Search for the cell housing the specified text and yield its [x, y] center coordinate. 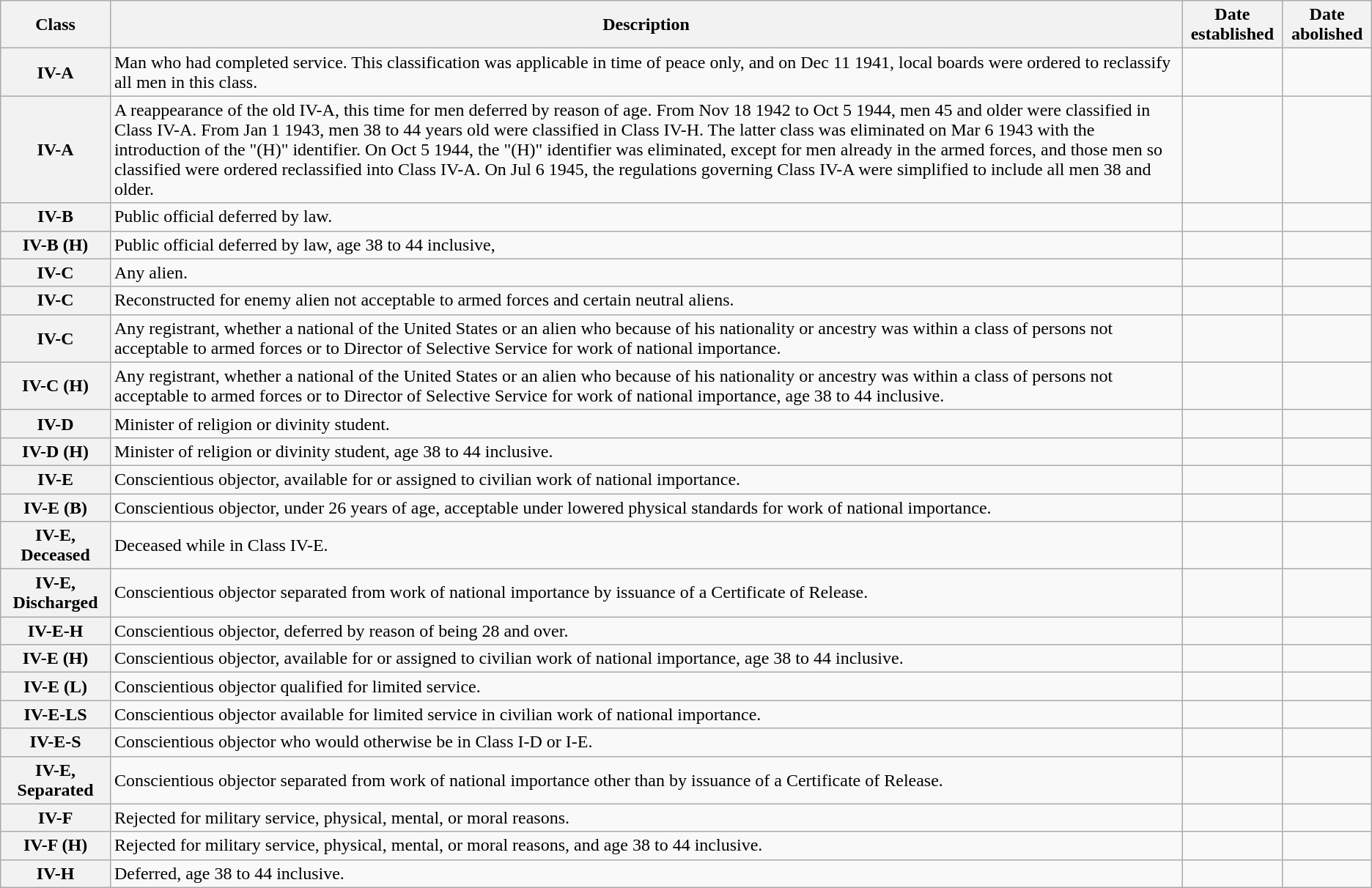
IV-E (L) [56, 687]
IV-E, Separated [56, 780]
Date established [1233, 25]
Conscientious objector, available for or assigned to civilian work of national importance, age 38 to 44 inclusive. [646, 659]
Conscientious objector, under 26 years of age, acceptable under lowered physical standards for work of national importance. [646, 508]
IV-E [56, 479]
Rejected for military service, physical, mental, or moral reasons, and age 38 to 44 inclusive. [646, 846]
IV-E-LS [56, 714]
IV-E-S [56, 742]
Conscientious objector separated from work of national importance other than by issuance of a Certificate of Release. [646, 780]
Conscientious objector, deferred by reason of being 28 and over. [646, 631]
IV-E, Discharged [56, 593]
Conscientious objector available for limited service in civilian work of national importance. [646, 714]
Description [646, 25]
IV-H [56, 873]
IV-E (B) [56, 508]
Conscientious objector qualified for limited service. [646, 687]
IV-F [56, 818]
IV-B [56, 217]
Minister of religion or divinity student, age 38 to 44 inclusive. [646, 451]
IV-B (H) [56, 245]
IV-F (H) [56, 846]
Public official deferred by law. [646, 217]
Public official deferred by law, age 38 to 44 inclusive, [646, 245]
Deferred, age 38 to 44 inclusive. [646, 873]
Conscientious objector separated from work of national importance by issuance of a Certificate of Release. [646, 593]
IV-D [56, 423]
Conscientious objector, available for or assigned to civilian work of national importance. [646, 479]
Deceased while in Class IV-E. [646, 545]
IV-C (H) [56, 385]
IV-D (H) [56, 451]
Conscientious objector who would otherwise be in Class I-D or I-E. [646, 742]
Reconstructed for enemy alien not acceptable to armed forces and certain neutral aliens. [646, 300]
Rejected for military service, physical, mental, or moral reasons. [646, 818]
Minister of religion or divinity student. [646, 423]
Any alien. [646, 273]
Class [56, 25]
IV-E, Deceased [56, 545]
Date abolished [1327, 25]
IV-E (H) [56, 659]
IV-E-H [56, 631]
